Find where the given text appears and provide that cell's center as [X, Y] coordinate. 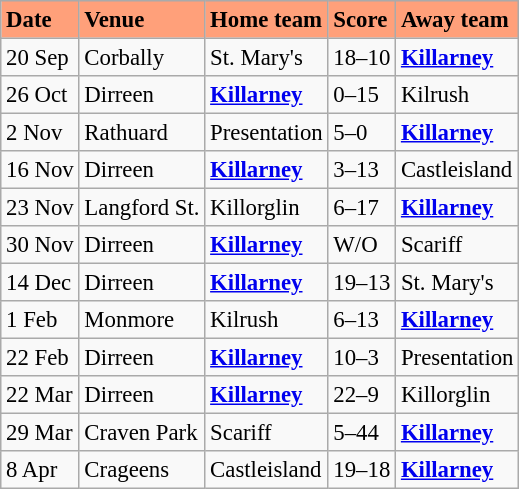
19–18 [362, 470]
2 Nov [40, 132]
Venue [142, 19]
Crageens [142, 470]
Date [40, 19]
30 Nov [40, 245]
22 Mar [40, 395]
5–44 [362, 433]
1 Feb [40, 320]
Score [362, 19]
6–13 [362, 320]
Home team [266, 19]
26 Oct [40, 94]
19–13 [362, 282]
23 Nov [40, 207]
Monmore [142, 320]
Rathuard [142, 132]
3–13 [362, 170]
10–3 [362, 357]
14 Dec [40, 282]
Away team [458, 19]
6–17 [362, 207]
22–9 [362, 395]
W/O [362, 245]
5–0 [362, 132]
Corbally [142, 57]
22 Feb [40, 357]
0–15 [362, 94]
Craven Park [142, 433]
8 Apr [40, 470]
Langford St. [142, 207]
20 Sep [40, 57]
18–10 [362, 57]
29 Mar [40, 433]
16 Nov [40, 170]
